Capture the cell that displays the provided text and extract its (X, Y) central coordinate. 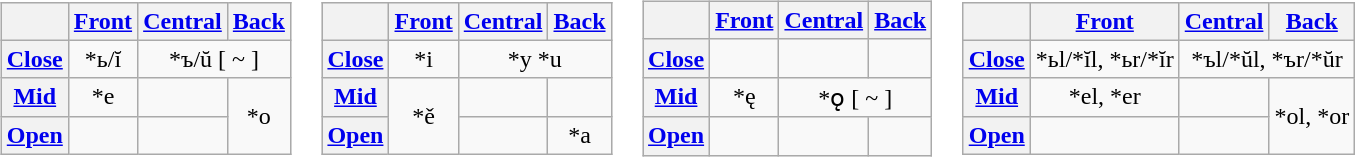
*i (424, 59)
*o (258, 116)
*ę (744, 97)
*ьl/*ĭl, *ьr/*ĭr (1104, 59)
*ol, *or (1312, 116)
*ǫ [ ~ ] (856, 97)
*ъl/*ŭl, *ъr/*ŭr (1266, 59)
*a (580, 135)
*el, *er (1104, 97)
*e (102, 97)
*y *u (534, 59)
*ь/ĭ (102, 59)
*ě (424, 116)
*ъ/ŭ [ ~ ] (214, 59)
